Find where the given text appears and provide that cell's center as (X, Y) coordinate. 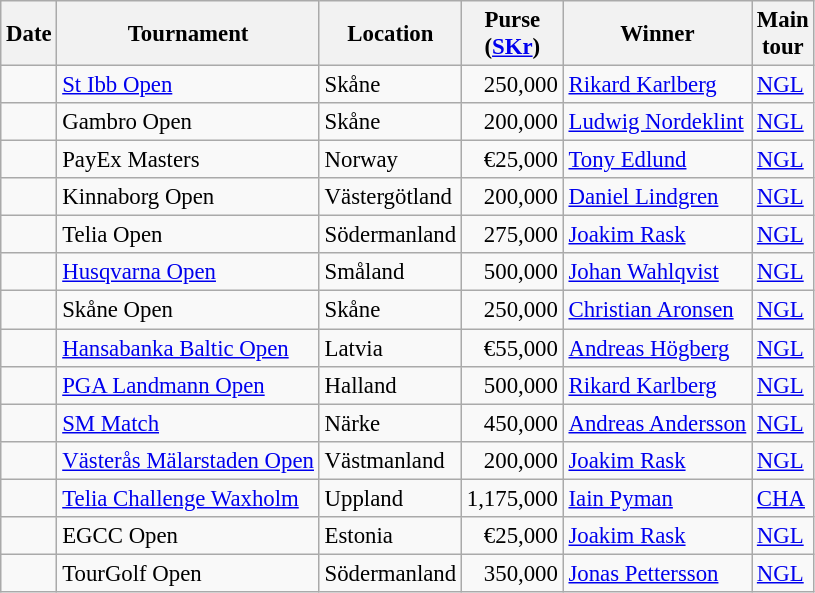
Västmanland (390, 460)
Västergötland (390, 197)
Gambro Open (188, 122)
Telia Open (188, 235)
Skåne Open (188, 310)
SM Match (188, 423)
PGA Landmann Open (188, 385)
Winner (657, 34)
Ludwig Nordeklint (657, 122)
Husqvarna Open (188, 273)
Tony Edlund (657, 160)
EGCC Open (188, 536)
Daniel Lindgren (657, 197)
450,000 (512, 423)
Telia Challenge Waxholm (188, 498)
1,175,000 (512, 498)
Location (390, 34)
Estonia (390, 536)
Närke (390, 423)
Date (29, 34)
Halland (390, 385)
275,000 (512, 235)
TourGolf Open (188, 573)
St Ibb Open (188, 85)
Christian Aronsen (657, 310)
€55,000 (512, 348)
Johan Wahlqvist (657, 273)
Småland (390, 273)
Andreas Högberg (657, 348)
CHA (784, 498)
Uppland (390, 498)
Latvia (390, 348)
PayEx Masters (188, 160)
Maintour (784, 34)
Purse(SKr) (512, 34)
350,000 (512, 573)
Jonas Pettersson (657, 573)
Tournament (188, 34)
Hansabanka Baltic Open (188, 348)
Norway (390, 160)
Andreas Andersson (657, 423)
Kinnaborg Open (188, 197)
Iain Pyman (657, 498)
Västerås Mälarstaden Open (188, 460)
